Provide the (x, y) coordinate of the cell's center where the given text is located.  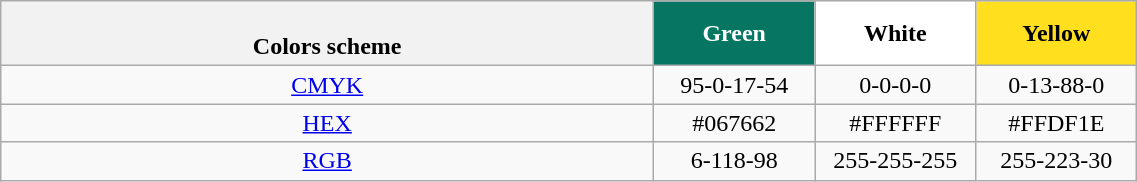
HEX (328, 123)
255-255-255 (896, 161)
95-0-17-54 (734, 85)
255-223-30 (1056, 161)
RGB (328, 161)
Yellow (1056, 34)
0-13-88-0 (1056, 85)
0-0-0-0 (896, 85)
White (896, 34)
#FFFFFF (896, 123)
#FFDF1E (1056, 123)
6-118-98 (734, 161)
#067662 (734, 123)
Colors scheme (328, 34)
Green (734, 34)
CMYK (328, 85)
